Capture the cell that displays the provided text and extract its [X, Y] central coordinate. 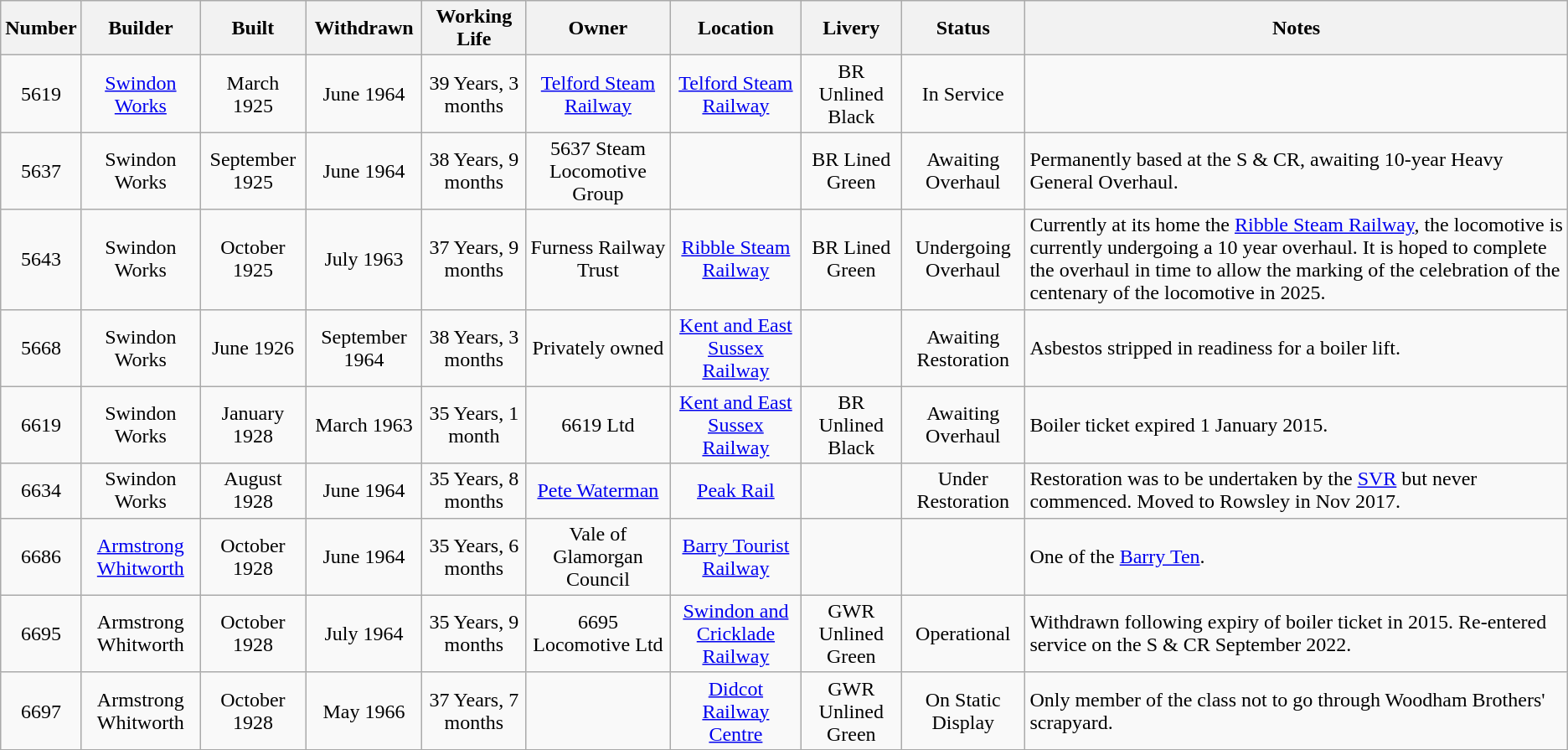
Under Restoration [963, 491]
Permanently based at the S & CR, awaiting 10-year Heavy General Overhaul. [1297, 171]
37 Years, 7 months [474, 711]
Didcot Railway Centre [735, 711]
January 1928 [253, 425]
6695 [41, 634]
Location [735, 28]
Barry Tourist Railway [735, 556]
35 Years, 6 months [474, 556]
35 Years, 9 months [474, 634]
6634 [41, 491]
Operational [963, 634]
5643 [41, 260]
Built [253, 28]
5619 [41, 94]
6619 Ltd [598, 425]
Privately owned [598, 348]
In Service [963, 94]
Vale of Glamorgan Council [598, 556]
Peak Rail [735, 491]
6697 [41, 711]
5637 Steam Locomotive Group [598, 171]
March 1963 [364, 425]
Working Life [474, 28]
One of the Barry Ten. [1297, 556]
Asbestos stripped in readiness for a boiler lift. [1297, 348]
Status [963, 28]
July 1964 [364, 634]
On Static Display [963, 711]
6695 Locomotive Ltd [598, 634]
May 1966 [364, 711]
Builder [141, 28]
39 Years, 3 months [474, 94]
6686 [41, 556]
Restoration was to be undertaken by the SVR but never commenced. Moved to Rowsley in Nov 2017. [1297, 491]
Number [41, 28]
Ribble Steam Railway [735, 260]
35 Years, 1 month [474, 425]
Withdrawn following expiry of boiler ticket in 2015. Re-entered service on the S & CR September 2022. [1297, 634]
Swindon and Cricklade Railway [735, 634]
37 Years, 9 months [474, 260]
August 1928 [253, 491]
September 1925 [253, 171]
March 1925 [253, 94]
Awaiting Restoration [963, 348]
5668 [41, 348]
35 Years, 8 months [474, 491]
6619 [41, 425]
October 1925 [253, 260]
Boiler ticket expired 1 January 2015. [1297, 425]
Withdrawn [364, 28]
Undergoing Overhaul [963, 260]
Owner [598, 28]
Only member of the class not to go through Woodham Brothers' scrapyard. [1297, 711]
Livery [851, 28]
5637 [41, 171]
38 Years, 9 months [474, 171]
June 1926 [253, 348]
38 Years, 3 months [474, 348]
September 1964 [364, 348]
Furness Railway Trust [598, 260]
Pete Waterman [598, 491]
July 1963 [364, 260]
Notes [1297, 28]
